Find where the given text appears and provide that cell's center as (x, y) coordinate. 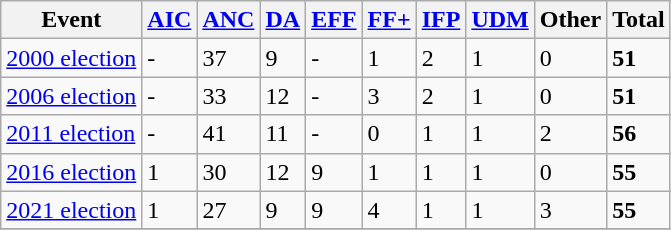
2021 election (72, 210)
41 (228, 134)
AIC (170, 20)
2006 election (72, 96)
EFF (334, 20)
2000 election (72, 58)
UDM (500, 20)
2011 election (72, 134)
56 (639, 134)
Total (639, 20)
ANC (228, 20)
4 (389, 210)
DA (283, 20)
2016 election (72, 172)
IFP (441, 20)
30 (228, 172)
33 (228, 96)
Other (570, 20)
37 (228, 58)
11 (283, 134)
Event (72, 20)
FF+ (389, 20)
27 (228, 210)
